Locate the cell with the specified text and output its [x, y] center coordinate. 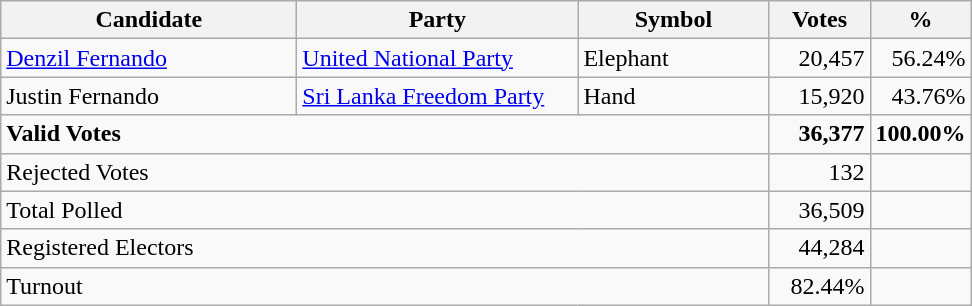
Turnout [385, 286]
Sri Lanka Freedom Party [438, 96]
36,509 [820, 210]
82.44% [820, 286]
Candidate [149, 20]
Elephant [674, 58]
20,457 [820, 58]
100.00% [920, 134]
56.24% [920, 58]
15,920 [820, 96]
Hand [674, 96]
Party [438, 20]
Rejected Votes [385, 172]
36,377 [820, 134]
132 [820, 172]
44,284 [820, 248]
Votes [820, 20]
Registered Electors [385, 248]
43.76% [920, 96]
Valid Votes [385, 134]
Denzil Fernando [149, 58]
Symbol [674, 20]
% [920, 20]
Total Polled [385, 210]
Justin Fernando [149, 96]
United National Party [438, 58]
